Identify which cell holds the provided text, then report its [x, y] central coordinate. 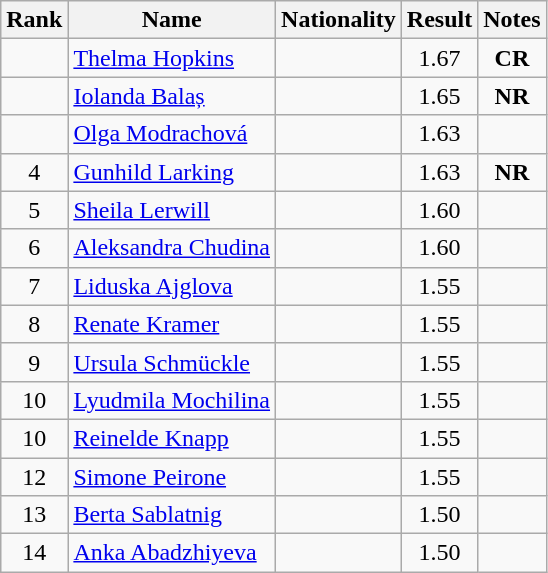
Liduska Ajglova [172, 286]
Olga Modrachová [172, 134]
Nationality [339, 20]
Simone Peirone [172, 477]
13 [34, 515]
Result [439, 20]
Rank [34, 20]
7 [34, 286]
Gunhild Larking [172, 172]
1.67 [439, 58]
Ursula Schmückle [172, 362]
Anka Abadzhiyeva [172, 553]
8 [34, 324]
4 [34, 172]
Berta Sablatnig [172, 515]
Sheila Lerwill [172, 210]
Reinelde Knapp [172, 438]
Notes [512, 20]
Renate Kramer [172, 324]
Iolanda Balaș [172, 96]
9 [34, 362]
12 [34, 477]
Thelma Hopkins [172, 58]
14 [34, 553]
6 [34, 248]
5 [34, 210]
Name [172, 20]
1.65 [439, 96]
CR [512, 58]
Aleksandra Chudina [172, 248]
Lyudmila Mochilina [172, 400]
